Search for the cell housing the specified text and yield its (x, y) center coordinate. 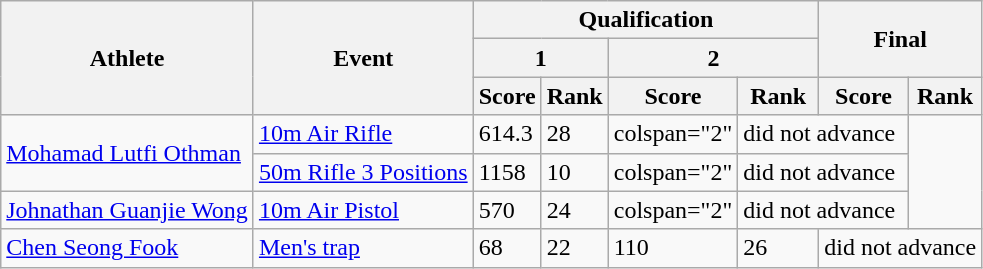
22 (574, 248)
Athlete (128, 58)
Men's trap (363, 248)
68 (507, 248)
Mohamad Lutfi Othman (128, 153)
570 (507, 210)
50m Rifle 3 Positions (363, 172)
614.3 (507, 134)
10 (574, 172)
24 (574, 210)
Event (363, 58)
110 (673, 248)
Chen Seong Fook (128, 248)
2 (713, 58)
26 (778, 248)
10m Air Rifle (363, 134)
Johnathan Guanjie Wong (128, 210)
1158 (507, 172)
Final (900, 39)
1 (540, 58)
10m Air Pistol (363, 210)
Qualification (646, 20)
28 (574, 134)
